Detect which cell encompasses the target text, then output its (X, Y) center coordinate. 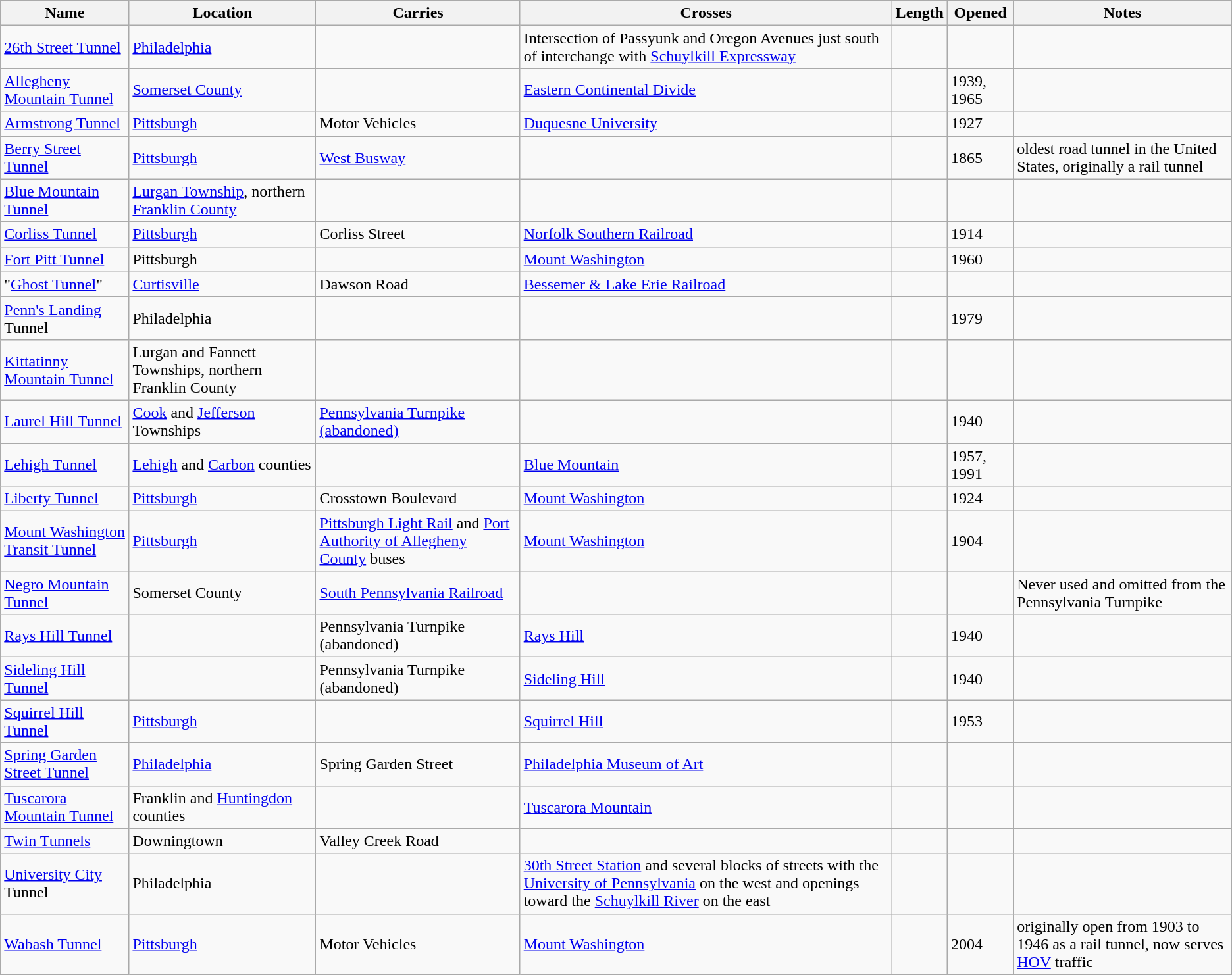
1957, 1991 (981, 464)
Norfolk Southern Railroad (706, 234)
"Ghost Tunnel" (64, 284)
Sideling Hill Tunnel (64, 679)
Allegheny Mountain Tunnel (64, 89)
Rays Hill Tunnel (64, 636)
Opened (981, 13)
Corliss Tunnel (64, 234)
Berry Street Tunnel (64, 158)
Name (64, 13)
Liberty Tunnel (64, 499)
1939, 1965 (981, 89)
Lurgan and Fannett Townships, northern Franklin County (222, 370)
1924 (981, 499)
Mount Washington Transit Tunnel (64, 541)
1904 (981, 541)
Corliss Street (418, 234)
Twin Tunnels (64, 841)
Rays Hill (706, 636)
oldest road tunnel in the United States, originally a rail tunnel (1123, 158)
Negro Mountain Tunnel (64, 593)
Carries (418, 13)
Bessemer & Lake Erie Railroad (706, 284)
Spring Garden Street Tunnel (64, 764)
Crosses (706, 13)
1953 (981, 721)
1960 (981, 259)
Franklin and Huntingdon counties (222, 807)
Lehigh Tunnel (64, 464)
Crosstown Boulevard (418, 499)
West Busway (418, 158)
Squirrel Hill (706, 721)
Lurgan Township, northern Franklin County (222, 200)
Armstrong Tunnel (64, 124)
Valley Creek Road (418, 841)
Philadelphia Museum of Art (706, 764)
Blue Mountain (706, 464)
Intersection of Passyunk and Oregon Avenues just south of interchange with Schuylkill Expressway (706, 47)
Duquesne University (706, 124)
Wabash Tunnel (64, 944)
1914 (981, 234)
1927 (981, 124)
Curtisville (222, 284)
Squirrel Hill Tunnel (64, 721)
26th Street Tunnel (64, 47)
Lehigh and Carbon counties (222, 464)
Eastern Continental Divide (706, 89)
Downingtown (222, 841)
Length (919, 13)
Penn's Landing Tunnel (64, 318)
Fort Pitt Tunnel (64, 259)
Sideling Hill (706, 679)
1865 (981, 158)
Location (222, 13)
South Pennsylvania Railroad (418, 593)
Blue Mountain Tunnel (64, 200)
1979 (981, 318)
Dawson Road (418, 284)
Tuscarora Mountain (706, 807)
University City Tunnel (64, 884)
Spring Garden Street (418, 764)
Notes (1123, 13)
Never used and omitted from the Pennsylvania Turnpike (1123, 593)
Pittsburgh Light Rail and Port Authority of Allegheny County buses (418, 541)
Cook and Jefferson Townships (222, 421)
Tuscarora Mountain Tunnel (64, 807)
2004 (981, 944)
Laurel Hill Tunnel (64, 421)
originally open from 1903 to 1946 as a rail tunnel, now serves HOV traffic (1123, 944)
Kittatinny Mountain Tunnel (64, 370)
